Extract the (x, y) coordinate from the center of the cell holding the provided text.  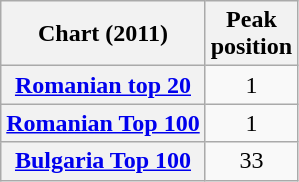
Chart (2011) (103, 34)
Romanian top 20 (103, 85)
Romanian Top 100 (103, 123)
Bulgaria Top 100 (103, 161)
Peakposition (251, 34)
33 (251, 161)
